Return [X, Y] of the center of cell containing provided text 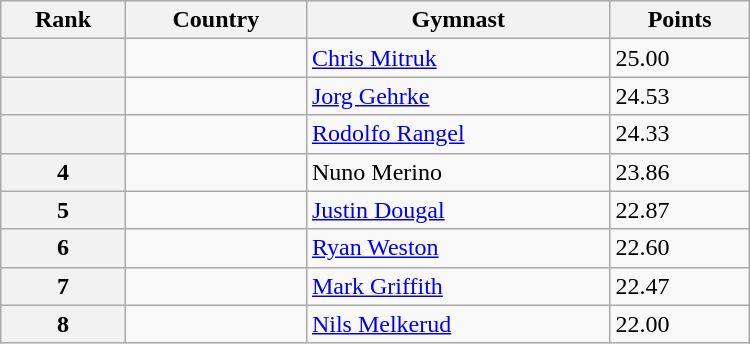
24.53 [680, 96]
Country [216, 20]
Jorg Gehrke [458, 96]
22.87 [680, 210]
24.33 [680, 134]
Ryan Weston [458, 248]
Rodolfo Rangel [458, 134]
25.00 [680, 58]
Gymnast [458, 20]
Justin Dougal [458, 210]
22.60 [680, 248]
Chris Mitruk [458, 58]
Nils Melkerud [458, 324]
7 [63, 286]
Points [680, 20]
23.86 [680, 172]
22.47 [680, 286]
5 [63, 210]
4 [63, 172]
Nuno Merino [458, 172]
22.00 [680, 324]
6 [63, 248]
Mark Griffith [458, 286]
8 [63, 324]
Rank [63, 20]
